Return the (X, Y) coordinate for the center point of the cell that contains the specified text.  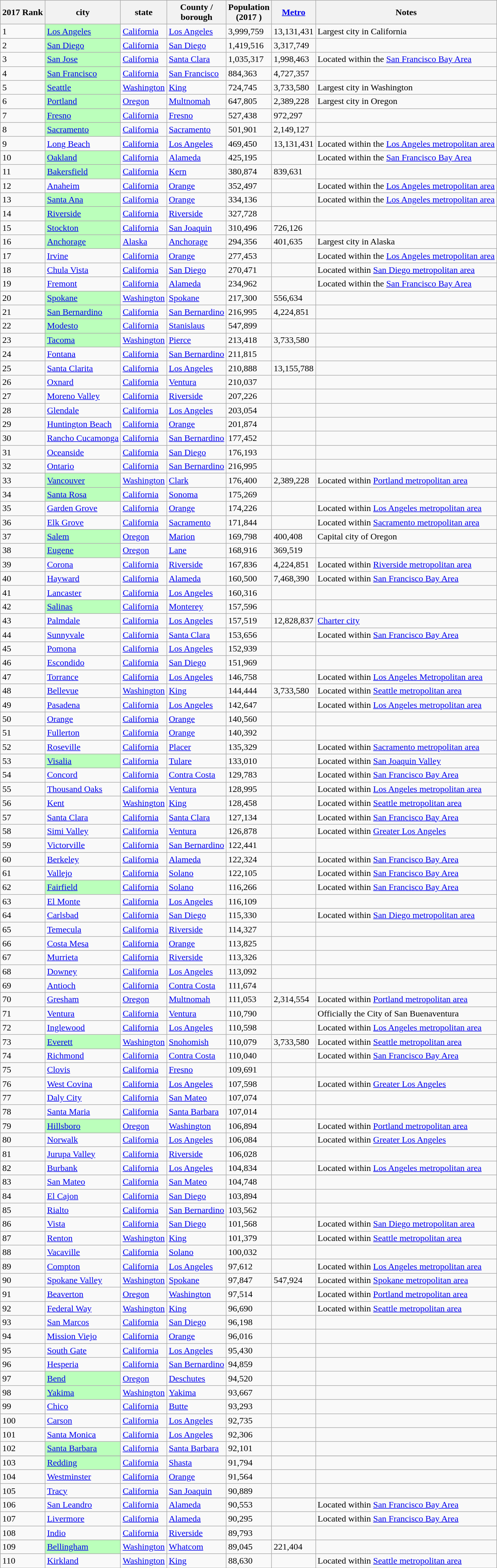
27 (23, 396)
103 (23, 1463)
86 (23, 1224)
104,834 (249, 1168)
277,453 (249, 256)
Chula Vista (83, 270)
49 (23, 705)
2,314,554 (294, 999)
Compton (83, 1266)
Stockton (83, 228)
53 (23, 761)
Garden Grove (83, 508)
West Covina (83, 1084)
95 (23, 1350)
176,400 (249, 480)
97 (23, 1378)
884,363 (249, 73)
100,032 (249, 1252)
3,317,749 (294, 45)
7 (23, 115)
Livermore (83, 1519)
Capital city of Oregon (406, 536)
13,155,788 (294, 368)
25 (23, 368)
Richmond (83, 1056)
39 (23, 564)
52 (23, 747)
76 (23, 1084)
110 (23, 1561)
160,500 (249, 578)
109,691 (249, 1070)
95,430 (249, 1350)
32 (23, 466)
400,408 (294, 536)
2017 Rank (23, 13)
Whatcom (196, 1547)
97,612 (249, 1266)
175,269 (249, 494)
72 (23, 1028)
20 (23, 298)
Largest city in California (406, 31)
144,444 (249, 691)
33 (23, 480)
4,727,357 (294, 73)
San Jose (83, 59)
146,758 (249, 677)
Fontana (83, 354)
126,878 (249, 831)
74 (23, 1056)
96,016 (249, 1336)
County / borough (196, 13)
96,198 (249, 1322)
Gresham (83, 999)
Oakland (83, 157)
2 (23, 45)
48 (23, 691)
1,998,463 (294, 59)
1,419,516 (249, 45)
Shasta (196, 1463)
Santa Ana (83, 200)
Lane (196, 550)
85 (23, 1210)
113,825 (249, 943)
96 (23, 1364)
Renton (83, 1238)
Vacaville (83, 1252)
Rancho Cucamonga (83, 438)
82 (23, 1168)
81 (23, 1154)
Irvine (83, 256)
San Leandro (83, 1505)
96,690 (249, 1308)
Charter city (406, 620)
city (83, 13)
Seattle (83, 87)
115,330 (249, 915)
Long Beach (83, 143)
Thousand Oaks (83, 789)
89,045 (249, 1547)
6 (23, 101)
109 (23, 1547)
Placer (196, 747)
Glendale (83, 410)
Kent (83, 803)
Ontario (83, 466)
Moreno Valley (83, 396)
Marion (196, 536)
17 (23, 256)
210,888 (249, 368)
Jurupa Valley (83, 1154)
65 (23, 929)
San Marcos (83, 1322)
Located within Riverside metropolitan area (406, 564)
77 (23, 1098)
92 (23, 1308)
Salem (83, 536)
94,859 (249, 1364)
113,326 (249, 957)
724,745 (249, 87)
369,519 (294, 550)
47 (23, 677)
97,514 (249, 1294)
Fremont (83, 284)
15 (23, 228)
93,667 (249, 1393)
90,553 (249, 1505)
61 (23, 873)
88,630 (249, 1561)
Pierce (196, 340)
Largest city in Washington (406, 87)
89 (23, 1266)
Rialto (83, 1210)
26 (23, 382)
547,924 (294, 1280)
128,458 (249, 803)
51 (23, 733)
157,596 (249, 606)
1 (23, 31)
Everett (83, 1042)
14 (23, 214)
122,324 (249, 859)
152,939 (249, 649)
127,134 (249, 817)
Located within Spokane metropolitan area (406, 1280)
140,560 (249, 719)
Salinas (83, 606)
58 (23, 831)
Deschutes (196, 1378)
South Gate (83, 1350)
91,794 (249, 1463)
103,562 (249, 1210)
Carson (83, 1421)
380,874 (249, 171)
Sonoma (196, 494)
75 (23, 1070)
Modesto (83, 326)
67 (23, 957)
151,969 (249, 663)
79 (23, 1126)
13 (23, 200)
23 (23, 340)
22 (23, 326)
129,783 (249, 775)
56 (23, 803)
Indio (83, 1533)
Santa Rosa (83, 494)
Corona (83, 564)
547,899 (249, 326)
Tacoma (83, 340)
8 (23, 129)
Clovis (83, 1070)
Kirkland (83, 1561)
54 (23, 775)
Inglewood (83, 1028)
Hayward (83, 578)
142,647 (249, 705)
270,471 (249, 270)
294,356 (249, 242)
Norwalk (83, 1140)
153,656 (249, 634)
107 (23, 1519)
Vista (83, 1224)
106,894 (249, 1126)
Santa Maria (83, 1112)
71 (23, 1014)
24 (23, 354)
Escondido (83, 663)
Berkeley (83, 859)
Spokane Valley (83, 1280)
106,084 (249, 1140)
94 (23, 1336)
107,014 (249, 1112)
201,874 (249, 424)
108 (23, 1533)
111,053 (249, 999)
Fullerton (83, 733)
El Monte (83, 901)
Chico (83, 1407)
839,631 (294, 171)
101,568 (249, 1224)
Murrieta (83, 957)
217,300 (249, 298)
167,836 (249, 564)
Bellingham (83, 1547)
106 (23, 1505)
28 (23, 410)
Vallejo (83, 873)
89,793 (249, 1533)
Temecula (83, 929)
116,109 (249, 901)
Santa Clarita (83, 368)
19 (23, 284)
177,452 (249, 438)
Pomona (83, 649)
501,901 (249, 129)
16 (23, 242)
10 (23, 157)
327,728 (249, 214)
55 (23, 789)
90,295 (249, 1519)
29 (23, 424)
60 (23, 859)
42 (23, 606)
90 (23, 1280)
107,074 (249, 1098)
91,564 (249, 1477)
111,674 (249, 985)
107,598 (249, 1084)
176,193 (249, 452)
110,079 (249, 1042)
97,847 (249, 1280)
62 (23, 887)
84 (23, 1196)
Portland (83, 101)
113,092 (249, 971)
401,635 (294, 242)
99 (23, 1407)
3,999,759 (249, 31)
100 (23, 1421)
1,035,317 (249, 59)
El Cajon (83, 1196)
Victorville (83, 845)
Anaheim (83, 185)
Beaverton (83, 1294)
41 (23, 592)
Hesperia (83, 1364)
157,519 (249, 620)
Population(2017 ) (249, 13)
Fairfield (83, 887)
210,037 (249, 382)
110,790 (249, 1014)
93 (23, 1322)
2,149,127 (294, 129)
88 (23, 1252)
92,735 (249, 1421)
57 (23, 817)
Alaska (144, 242)
Oxnard (83, 382)
221,404 (294, 1547)
38 (23, 550)
Sunnyvale (83, 634)
647,805 (249, 101)
Burbank (83, 1168)
Pasadena (83, 705)
Located within San Joaquin Valley (406, 761)
140,392 (249, 733)
Bend (83, 1378)
46 (23, 663)
92,306 (249, 1435)
68 (23, 971)
211,815 (249, 354)
90,889 (249, 1491)
87 (23, 1238)
103,894 (249, 1196)
Concord (83, 775)
Federal Way (83, 1308)
Butte (196, 1407)
168,916 (249, 550)
70 (23, 999)
101,379 (249, 1238)
18 (23, 270)
171,844 (249, 522)
Stanislaus (196, 326)
102 (23, 1449)
Oceanside (83, 452)
556,634 (294, 298)
160,316 (249, 592)
Antioch (83, 985)
469,450 (249, 143)
Carlsbad (83, 915)
Tracy (83, 1491)
3 (23, 59)
69 (23, 985)
Notes (406, 13)
106,028 (249, 1154)
Huntington Beach (83, 424)
116,266 (249, 887)
Kern (196, 171)
91 (23, 1294)
527,438 (249, 115)
122,105 (249, 873)
104 (23, 1477)
Hillsboro (83, 1126)
34 (23, 494)
101 (23, 1435)
122,441 (249, 845)
73 (23, 1042)
128,995 (249, 789)
44 (23, 634)
9 (23, 143)
83 (23, 1182)
37 (23, 536)
234,962 (249, 284)
7,468,390 (294, 578)
66 (23, 943)
207,226 (249, 396)
Simi Valley (83, 831)
203,054 (249, 410)
Redding (83, 1463)
Visalia (83, 761)
Vancouver (83, 480)
Santa Monica (83, 1435)
11 (23, 171)
12,828,837 (294, 620)
12 (23, 185)
59 (23, 845)
114,327 (249, 929)
104,748 (249, 1182)
Metro (294, 13)
5 (23, 87)
425,195 (249, 157)
64 (23, 915)
Largest city in Alaska (406, 242)
169,798 (249, 536)
Torrance (83, 677)
174,226 (249, 508)
Clark (196, 480)
78 (23, 1112)
21 (23, 312)
40 (23, 578)
80 (23, 1140)
135,329 (249, 747)
Largest city in Oregon (406, 101)
4 (23, 73)
Bakersfield (83, 171)
Mission Viejo (83, 1336)
92,101 (249, 1449)
63 (23, 901)
110,598 (249, 1028)
Daly City (83, 1098)
Elk Grove (83, 522)
Costa Mesa (83, 943)
50 (23, 719)
93,293 (249, 1407)
213,418 (249, 340)
310,496 (249, 228)
Bellevue (83, 691)
Snohomish (196, 1042)
35 (23, 508)
Tulare (196, 761)
133,010 (249, 761)
36 (23, 522)
43 (23, 620)
45 (23, 649)
30 (23, 438)
Eugene (83, 550)
state (144, 13)
Located within Los Angeles Metropolitan area (406, 677)
972,297 (294, 115)
94,520 (249, 1378)
726,126 (294, 228)
352,497 (249, 185)
Downey (83, 971)
334,136 (249, 200)
Roseville (83, 747)
Palmdale (83, 620)
Monterey (196, 606)
Lancaster (83, 592)
110,040 (249, 1056)
Officially the City of San Buenaventura (406, 1014)
98 (23, 1393)
31 (23, 452)
105 (23, 1491)
Westminster (83, 1477)
